Detect which cell encompasses the target text, then output its (X, Y) center coordinate. 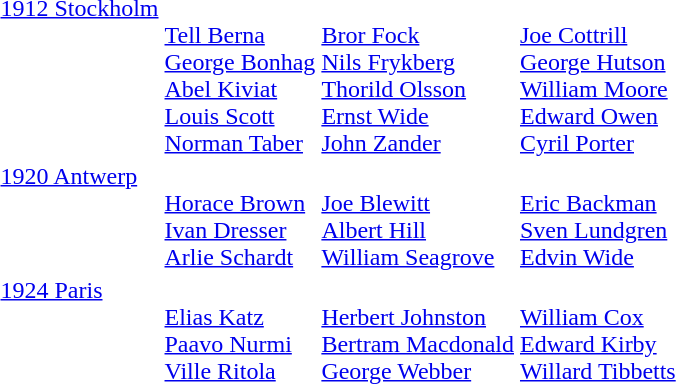
Horace BrownIvan DresserArlie Schardt (240, 216)
Joe BlewittAlbert HillWilliam Seagrove (418, 216)
